Identify which cell holds the provided text, then report its [X, Y] central coordinate. 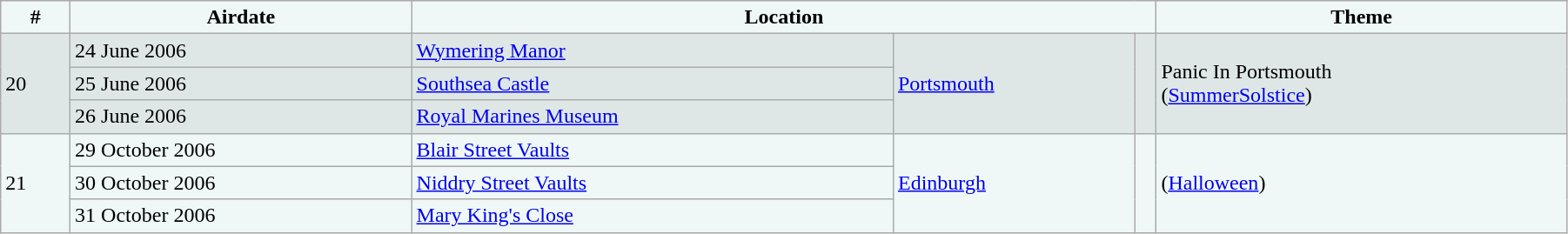
25 June 2006 [241, 84]
31 October 2006 [241, 216]
Edinburgh [1013, 183]
Portsmouth [1013, 84]
Airdate [241, 17]
Mary King's Close [653, 216]
Location [784, 17]
(Halloween) [1362, 183]
Panic In Portsmouth(SummerSolstice) [1362, 84]
26 June 2006 [241, 117]
Blair Street Vaults [653, 150]
24 June 2006 [241, 50]
Royal Marines Museum [653, 117]
Theme [1362, 17]
20 [36, 84]
Southsea Castle [653, 84]
Niddry Street Vaults [653, 183]
21 [36, 183]
Wymering Manor [653, 50]
29 October 2006 [241, 150]
30 October 2006 [241, 183]
# [36, 17]
